Provide the [x, y] coordinate of the cell's center where the given text is located.  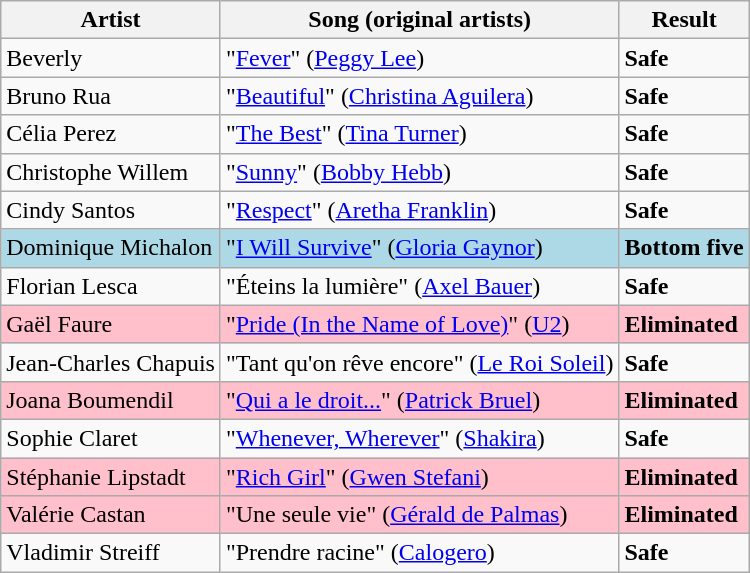
"I Will Survive" (Gloria Gaynor) [420, 248]
Joana Boumendil [111, 400]
"Qui a le droit..." (Patrick Bruel) [420, 400]
Valérie Castan [111, 515]
Stéphanie Lipstadt [111, 477]
Sophie Claret [111, 438]
Vladimir Streiff [111, 553]
Cindy Santos [111, 210]
Song (original artists) [420, 20]
Dominique Michalon [111, 248]
Bruno Rua [111, 96]
"Pride (In the Name of Love)" (U2) [420, 324]
"Whenever, Wherever" (Shakira) [420, 438]
Bottom five [684, 248]
"Rich Girl" (Gwen Stefani) [420, 477]
Beverly [111, 58]
Célia Perez [111, 134]
Result [684, 20]
"The Best" (Tina Turner) [420, 134]
Florian Lesca [111, 286]
Jean-Charles Chapuis [111, 362]
"Respect" (Aretha Franklin) [420, 210]
"Fever" (Peggy Lee) [420, 58]
"Éteins la lumière" (Axel Bauer) [420, 286]
"Tant qu'on rêve encore" (Le Roi Soleil) [420, 362]
"Prendre racine" (Calogero) [420, 553]
Artist [111, 20]
"Une seule vie" (Gérald de Palmas) [420, 515]
Gaël Faure [111, 324]
"Beautiful" (Christina Aguilera) [420, 96]
"Sunny" (Bobby Hebb) [420, 172]
Christophe Willem [111, 172]
